Capture the cell that displays the provided text and extract its [x, y] central coordinate. 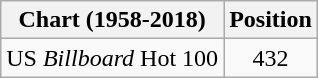
432 [271, 58]
Chart (1958-2018) [112, 20]
US Billboard Hot 100 [112, 58]
Position [271, 20]
